Find where the given text appears and provide that cell's center as [X, Y] coordinate. 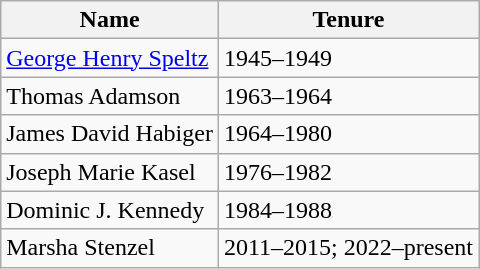
Joseph Marie Kasel [110, 172]
Dominic J. Kennedy [110, 210]
2011–2015; 2022–present [348, 248]
Name [110, 20]
James David Habiger [110, 134]
Thomas Adamson [110, 96]
Marsha Stenzel [110, 248]
1976–1982 [348, 172]
1963–1964 [348, 96]
1984–1988 [348, 210]
1945–1949 [348, 58]
1964–1980 [348, 134]
Tenure [348, 20]
George Henry Speltz [110, 58]
